Pinpoint the cell where the given text exists, returning its (x, y) midpoint coordinate. 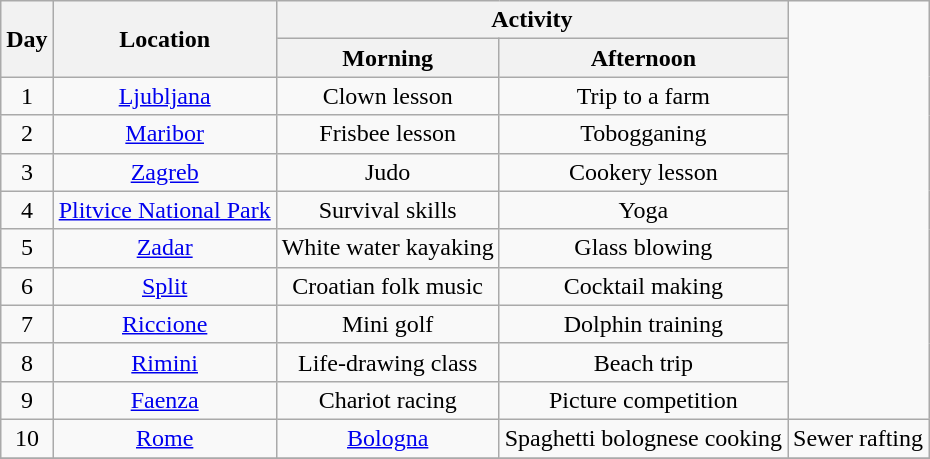
Beach trip (643, 362)
Bologna (388, 438)
Frisbee lesson (388, 134)
Judo (388, 172)
Yoga (643, 210)
Ljubljana (164, 96)
Cocktail making (643, 286)
6 (27, 286)
7 (27, 324)
Spaghetti bolognese cooking (643, 438)
1 (27, 96)
Zagreb (164, 172)
3 (27, 172)
Morning (388, 58)
Life-drawing class (388, 362)
Faenza (164, 400)
Picture competition (643, 400)
Activity (532, 20)
Tobogganing (643, 134)
Plitvice National Park (164, 210)
Dolphin training (643, 324)
10 (27, 438)
Trip to a farm (643, 96)
Mini golf (388, 324)
4 (27, 210)
5 (27, 248)
White water kayaking (388, 248)
Maribor (164, 134)
Sewer rafting (858, 438)
Clown lesson (388, 96)
Chariot racing (388, 400)
Zadar (164, 248)
Cookery lesson (643, 172)
2 (27, 134)
Split (164, 286)
8 (27, 362)
Day (27, 39)
Survival skills (388, 210)
9 (27, 400)
Croatian folk music (388, 286)
Riccione (164, 324)
Glass blowing (643, 248)
Location (164, 39)
Rome (164, 438)
Rimini (164, 362)
Afternoon (643, 58)
